Scan for the cell matching the given text and deliver its [X, Y] coordinate at center. 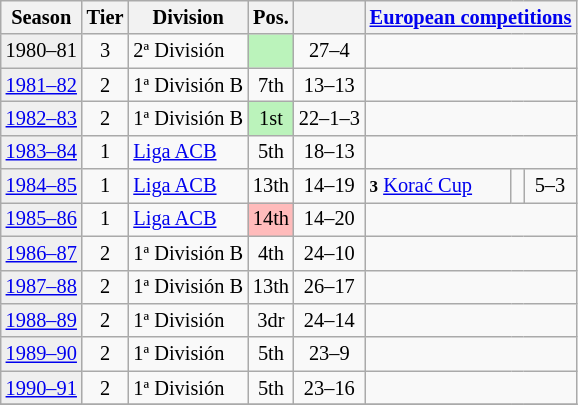
1980–81 [42, 51]
1982–83 [42, 118]
1981–82 [42, 85]
14–19 [330, 186]
22–1–3 [330, 118]
18–13 [330, 152]
24–14 [330, 320]
1988–89 [42, 320]
Season [42, 17]
1985–86 [42, 219]
2ª División [188, 51]
1984–85 [42, 186]
14–20 [330, 219]
Division [188, 17]
1990–91 [42, 388]
1986–87 [42, 253]
23–9 [330, 354]
24–10 [330, 253]
23–16 [330, 388]
Tier [106, 17]
27–4 [330, 51]
1983–84 [42, 152]
5–3 [550, 186]
1989–90 [42, 354]
1st [271, 118]
7th [271, 85]
Pos. [271, 17]
4th [271, 253]
1987–88 [42, 287]
14th [271, 219]
European competitions [471, 17]
13–13 [330, 85]
3dr [271, 320]
3 Korać Cup [438, 186]
3 [106, 51]
26–17 [330, 287]
